Search for the cell housing the specified text and yield its (X, Y) center coordinate. 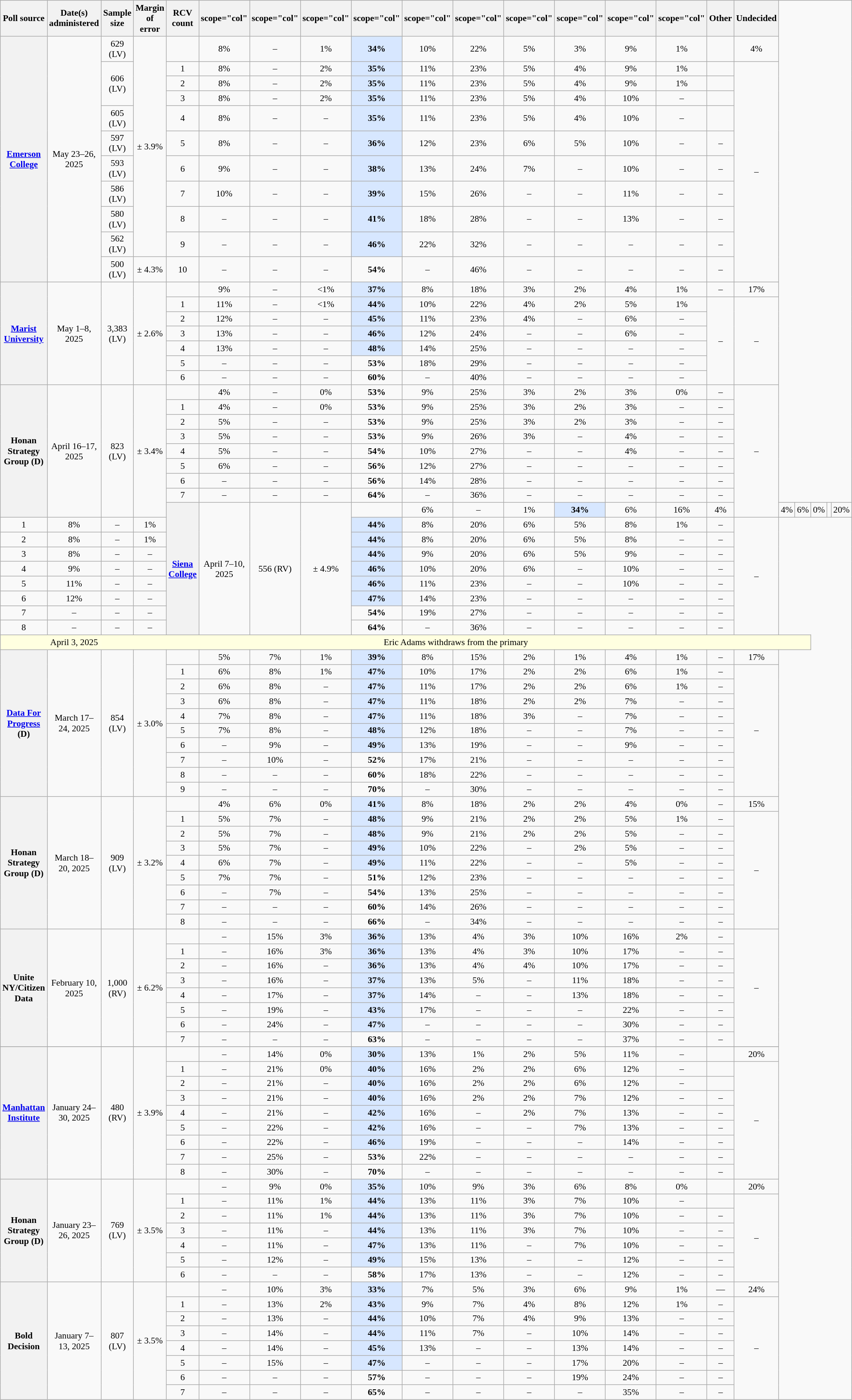
1,000 (RV) (117, 988)
March 17–24, 2025 (74, 723)
Samplesize (117, 18)
Other (721, 18)
March 18–20, 2025 (74, 863)
606 (LV) (117, 83)
605 (LV) (117, 118)
480 (RV) (117, 1113)
± 6.2% (150, 988)
Eric Adams withdraws from the primary (456, 643)
51% (376, 878)
629 (LV) (117, 49)
Date(s)administered (74, 18)
597 (LV) (117, 144)
April 3, 2025 (74, 643)
Manhattan Institute (24, 1113)
Marist University (24, 333)
Marginof error (150, 18)
38% (376, 168)
RCVcount (182, 18)
Undecided (756, 18)
± 2.6% (150, 333)
58% (376, 1275)
66% (376, 922)
562 (LV) (117, 244)
± 4.3% (150, 270)
Data For Progress (D) (24, 723)
January 24–30, 2025 (74, 1113)
Emerson College (24, 159)
Siena College (182, 569)
586 (LV) (117, 194)
33% (376, 1289)
February 10, 2025 (74, 988)
January 7–13, 2025 (74, 1341)
580 (LV) (117, 219)
April 7–10, 2025 (225, 569)
April 16–17, 2025 (74, 452)
63% (376, 1040)
Bold Decision (24, 1341)
May 1–8, 2025 (74, 333)
January 23–26, 2025 (74, 1231)
3,383 (LV) (117, 333)
Poll source (24, 18)
32% (478, 244)
May 23–26, 2025 (74, 159)
556 (RV) (275, 569)
854 (LV) (117, 723)
± 3.2% (150, 863)
29% (478, 363)
— (721, 1289)
909 (LV) (117, 863)
± 4.9% (326, 569)
65% (376, 1393)
± 3.0% (150, 723)
823 (LV) (117, 452)
807 (LV) (117, 1341)
52% (376, 760)
Unite NY/Citizen Data (24, 988)
57% (376, 1378)
500 (LV) (117, 270)
769 (LV) (117, 1231)
± 3.4% (150, 452)
593 (LV) (117, 168)
10 (182, 270)
